Locate the cell with the specified text and output its (X, Y) center coordinate. 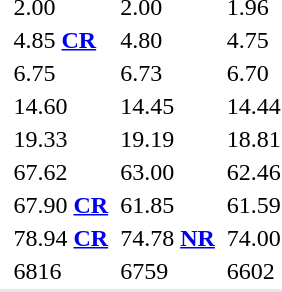
18.81 (254, 139)
6759 (168, 271)
61.59 (254, 205)
63.00 (168, 172)
14.44 (254, 106)
74.78 NR (168, 238)
67.90 CR (61, 205)
19.33 (61, 139)
67.62 (61, 172)
4.75 (254, 40)
14.60 (61, 106)
6.75 (61, 73)
4.80 (168, 40)
6816 (61, 271)
62.46 (254, 172)
14.45 (168, 106)
61.85 (168, 205)
74.00 (254, 238)
6602 (254, 271)
6.73 (168, 73)
4.85 CR (61, 40)
78.94 CR (61, 238)
6.70 (254, 73)
19.19 (168, 139)
